From the cell containing the given text, extract its center point as [x, y] coordinate. 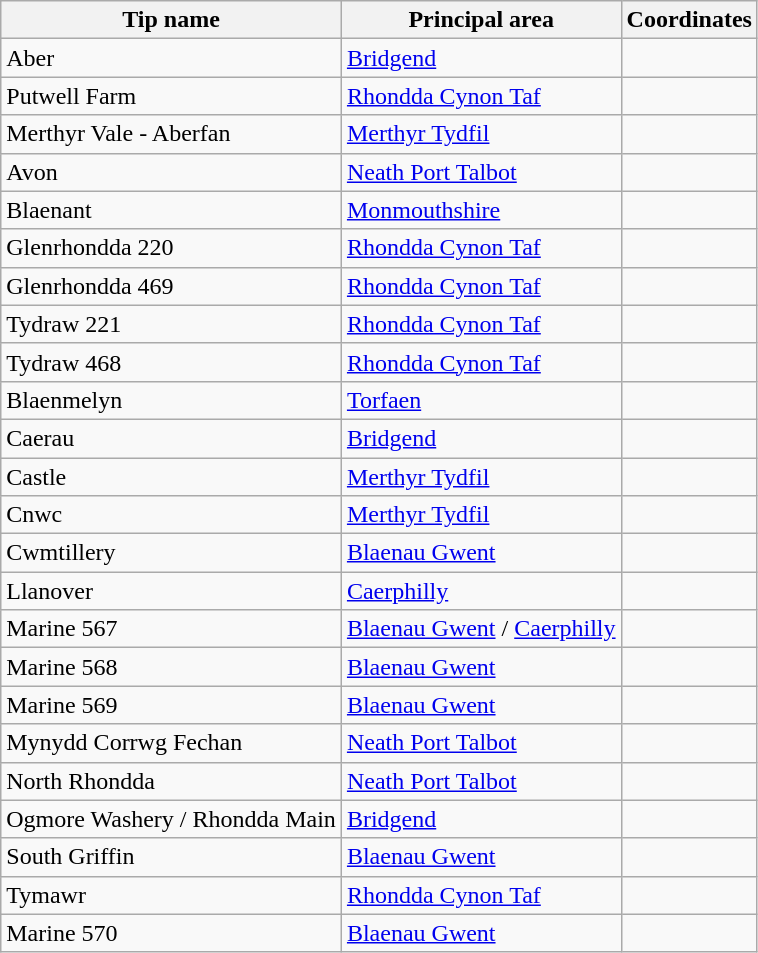
Marine 569 [172, 705]
Castle [172, 477]
Aber [172, 58]
Tydraw 221 [172, 324]
Caerphilly [481, 591]
Blaenant [172, 210]
Principal area [481, 20]
Marine 568 [172, 667]
Tydraw 468 [172, 362]
Avon [172, 172]
South Griffin [172, 857]
Llanover [172, 591]
Putwell Farm [172, 96]
Mynydd Corrwg Fechan [172, 743]
Marine 570 [172, 933]
Cwmtillery [172, 553]
North Rhondda [172, 781]
Glenrhondda 220 [172, 248]
Ogmore Washery / Rhondda Main [172, 819]
Caerau [172, 438]
Blaenmelyn [172, 400]
Cnwc [172, 515]
Coordinates [689, 20]
Tip name [172, 20]
Marine 567 [172, 629]
Glenrhondda 469 [172, 286]
Blaenau Gwent / Caerphilly [481, 629]
Tymawr [172, 895]
Torfaen [481, 400]
Monmouthshire [481, 210]
Merthyr Vale - Aberfan [172, 134]
